Determine the (X, Y) coordinate at the center of the cell enclosing the given text.  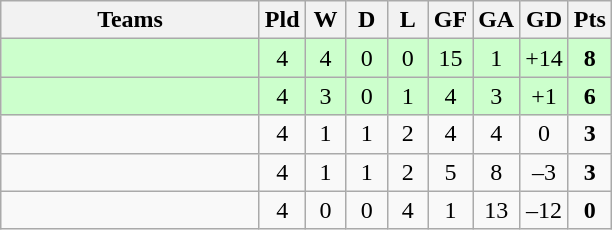
GD (544, 20)
Pld (282, 20)
+1 (544, 96)
Pts (590, 20)
W (326, 20)
+14 (544, 58)
–3 (544, 172)
D (366, 20)
L (408, 20)
15 (450, 58)
GF (450, 20)
6 (590, 96)
13 (496, 210)
5 (450, 172)
–12 (544, 210)
Teams (130, 20)
GA (496, 20)
